Find where the given text appears and provide that cell's center as [x, y] coordinate. 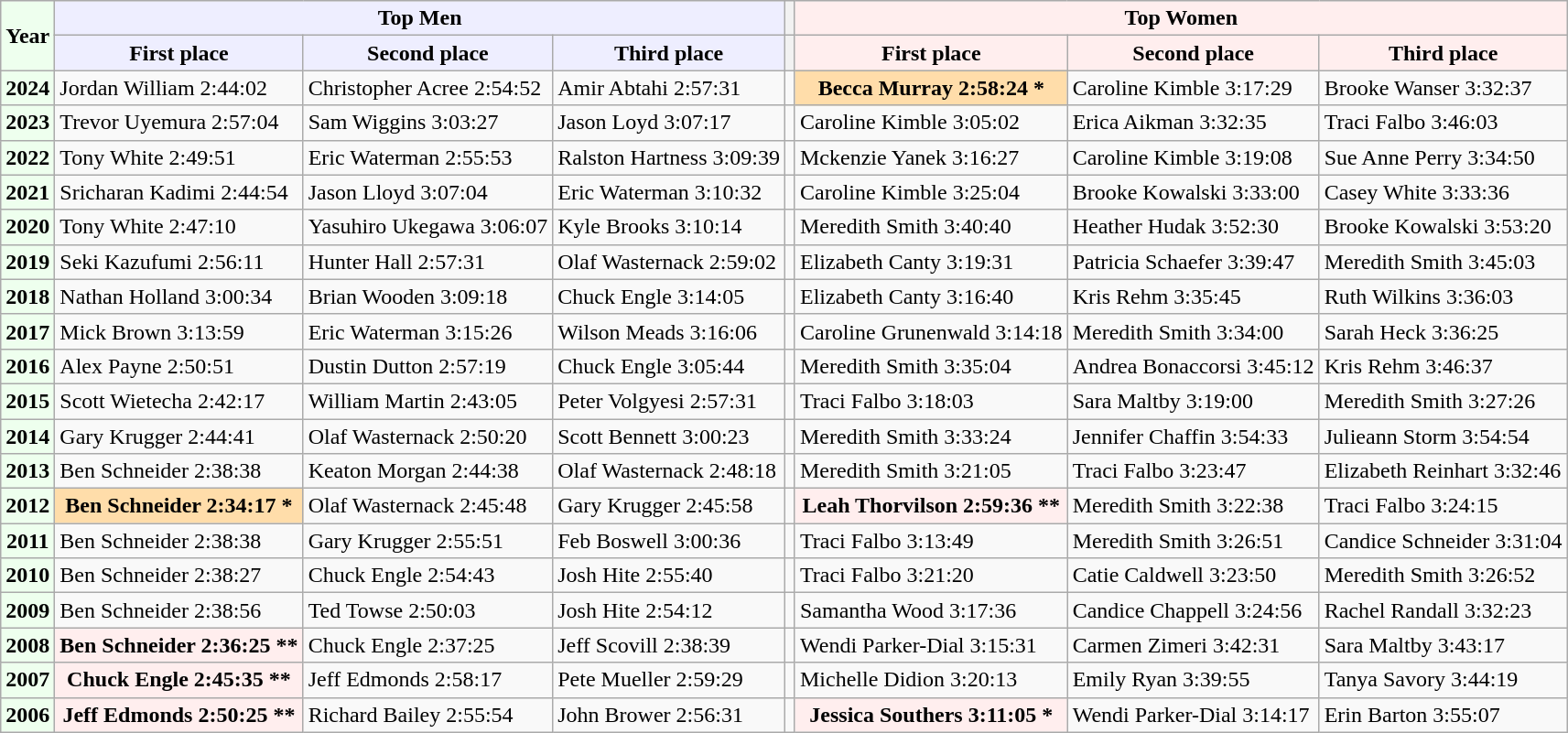
2013 [27, 471]
Gary Krugger 2:45:58 [669, 506]
Brooke Kowalski 3:33:00 [1194, 192]
Olaf Wasternack 2:48:18 [669, 471]
Seki Kazufumi 2:56:11 [179, 262]
Jessica Southers 3:11:05 * [931, 715]
Leah Thorvilson 2:59:36 ** [931, 506]
Caroline Kimble 3:05:02 [931, 123]
2022 [27, 157]
Sarah Heck 3:36:25 [1443, 331]
Traci Falbo 3:18:03 [931, 401]
Michelle Didion 3:20:13 [931, 680]
Candice Schneider 3:31:04 [1443, 541]
Traci Falbo 3:21:20 [931, 576]
Meredith Smith 3:27:26 [1443, 401]
Ben Schneider 2:38:27 [179, 576]
Peter Volgyesi 2:57:31 [669, 401]
Traci Falbo 3:23:47 [1194, 471]
Brooke Kowalski 3:53:20 [1443, 227]
Wilson Meads 3:16:06 [669, 331]
Chuck Engle 2:45:35 ** [179, 680]
Christopher Acree 2:54:52 [428, 88]
Becca Murray 2:58:24 * [931, 88]
Meredith Smith 3:26:52 [1443, 576]
Olaf Wasternack 2:59:02 [669, 262]
Meredith Smith 3:22:38 [1194, 506]
2008 [27, 645]
Caroline Kimble 3:19:08 [1194, 157]
Hunter Hall 2:57:31 [428, 262]
Traci Falbo 3:24:15 [1443, 506]
2012 [27, 506]
Traci Falbo 3:46:03 [1443, 123]
Eric Waterman 3:10:32 [669, 192]
Scott Bennett 3:00:23 [669, 437]
2018 [27, 296]
Meredith Smith 3:26:51 [1194, 541]
Erin Barton 3:55:07 [1443, 715]
Richard Bailey 2:55:54 [428, 715]
Tony White 2:47:10 [179, 227]
Jeff Edmonds 2:58:17 [428, 680]
Meredith Smith 3:45:03 [1443, 262]
2016 [27, 366]
Eric Waterman 2:55:53 [428, 157]
2021 [27, 192]
Caroline Grunenwald 3:14:18 [931, 331]
Keaton Morgan 2:44:38 [428, 471]
Rachel Randall 3:32:23 [1443, 610]
Sara Maltby 3:43:17 [1443, 645]
Chuck Engle 3:05:44 [669, 366]
Chuck Engle 2:37:25 [428, 645]
Meredith Smith 3:33:24 [931, 437]
Jason Loyd 3:07:17 [669, 123]
Brian Wooden 3:09:18 [428, 296]
Caroline Kimble 3:25:04 [931, 192]
Chuck Engle 3:14:05 [669, 296]
Patricia Schaefer 3:39:47 [1194, 262]
Eric Waterman 3:15:26 [428, 331]
Mick Brown 3:13:59 [179, 331]
Wendi Parker-Dial 3:14:17 [1194, 715]
William Martin 2:43:05 [428, 401]
Josh Hite 2:55:40 [669, 576]
Meredith Smith 3:35:04 [931, 366]
Meredith Smith 3:21:05 [931, 471]
2017 [27, 331]
2011 [27, 541]
Meredith Smith 3:40:40 [931, 227]
Chuck Engle 2:54:43 [428, 576]
Sue Anne Perry 3:34:50 [1443, 157]
Alex Payne 2:50:51 [179, 366]
Josh Hite 2:54:12 [669, 610]
2007 [27, 680]
Amir Abtahi 2:57:31 [669, 88]
Meredith Smith 3:34:00 [1194, 331]
Ted Towse 2:50:03 [428, 610]
Ben Schneider 2:34:17 * [179, 506]
Traci Falbo 3:13:49 [931, 541]
Jeff Edmonds 2:50:25 ** [179, 715]
2020 [27, 227]
Heather Hudak 3:52:30 [1194, 227]
Julieann Storm 3:54:54 [1443, 437]
2006 [27, 715]
Jason Lloyd 3:07:04 [428, 192]
Casey White 3:33:36 [1443, 192]
Gary Krugger 2:44:41 [179, 437]
2010 [27, 576]
Kyle Brooks 3:10:14 [669, 227]
Dustin Dutton 2:57:19 [428, 366]
Olaf Wasternack 2:45:48 [428, 506]
2009 [27, 610]
Elizabeth Canty 3:16:40 [931, 296]
Ben Schneider 2:38:56 [179, 610]
2014 [27, 437]
Olaf Wasternack 2:50:20 [428, 437]
Catie Caldwell 3:23:50 [1194, 576]
Yasuhiro Ukegawa 3:06:07 [428, 227]
Sara Maltby 3:19:00 [1194, 401]
Elizabeth Reinhart 3:32:46 [1443, 471]
Sricharan Kadimi 2:44:54 [179, 192]
Pete Mueller 2:59:29 [669, 680]
Kris Rehm 3:35:45 [1194, 296]
Scott Wietecha 2:42:17 [179, 401]
Tanya Savory 3:44:19 [1443, 680]
Year [27, 36]
Elizabeth Canty 3:19:31 [931, 262]
Jordan William 2:44:02 [179, 88]
Caroline Kimble 3:17:29 [1194, 88]
Jennifer Chaffin 3:54:33 [1194, 437]
Andrea Bonaccorsi 3:45:12 [1194, 366]
Samantha Wood 3:17:36 [931, 610]
2024 [27, 88]
John Brower 2:56:31 [669, 715]
Nathan Holland 3:00:34 [179, 296]
2015 [27, 401]
2023 [27, 123]
Wendi Parker-Dial 3:15:31 [931, 645]
Candice Chappell 3:24:56 [1194, 610]
Feb Boswell 3:00:36 [669, 541]
Ruth Wilkins 3:36:03 [1443, 296]
Jeff Scovill 2:38:39 [669, 645]
Sam Wiggins 3:03:27 [428, 123]
Tony White 2:49:51 [179, 157]
Ben Schneider 2:36:25 ** [179, 645]
Carmen Zimeri 3:42:31 [1194, 645]
Emily Ryan 3:39:55 [1194, 680]
Mckenzie Yanek 3:16:27 [931, 157]
Gary Krugger 2:55:51 [428, 541]
Top Women [1181, 18]
Ralston Hartness 3:09:39 [669, 157]
Erica Aikman 3:32:35 [1194, 123]
Trevor Uyemura 2:57:04 [179, 123]
2019 [27, 262]
Top Men [420, 18]
Kris Rehm 3:46:37 [1443, 366]
Brooke Wanser 3:32:37 [1443, 88]
